Return (X, Y) of the center of cell containing provided text 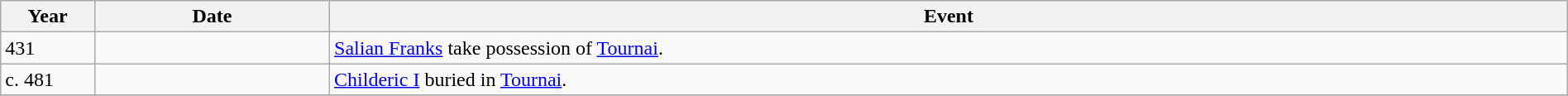
Childeric I buried in Tournai. (949, 79)
Date (212, 17)
c. 481 (48, 79)
431 (48, 48)
Year (48, 17)
Salian Franks take possession of Tournai. (949, 48)
Event (949, 17)
